Locate the cell with the specified text and output its (x, y) center coordinate. 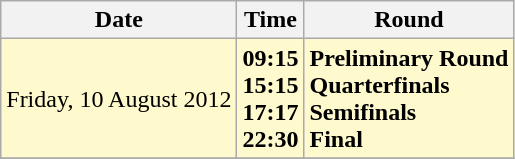
Date (119, 20)
Round (409, 20)
Friday, 10 August 2012 (119, 98)
Time (270, 20)
Preliminary RoundQuarterfinalsSemifinalsFinal (409, 98)
09:1515:1517:1722:30 (270, 98)
